Provide the (x, y) coordinate of the cell's center where the given text is located.  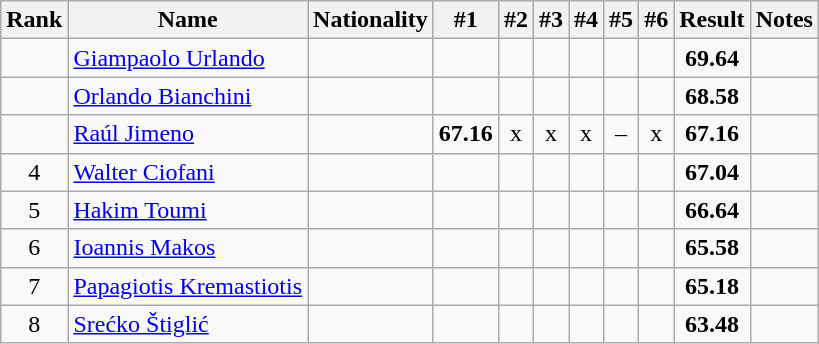
68.58 (712, 96)
Giampaolo Urlando (188, 58)
4 (34, 172)
#6 (656, 20)
65.18 (712, 286)
Result (712, 20)
Orlando Bianchini (188, 96)
8 (34, 324)
67.04 (712, 172)
Papagiotis Kremastiotis (188, 286)
#1 (466, 20)
63.48 (712, 324)
6 (34, 248)
#4 (586, 20)
7 (34, 286)
65.58 (712, 248)
#2 (516, 20)
– (622, 134)
#5 (622, 20)
Notes (784, 20)
Nationality (371, 20)
Raúl Jimeno (188, 134)
#3 (550, 20)
Hakim Toumi (188, 210)
Srećko Štiglić (188, 324)
5 (34, 210)
69.64 (712, 58)
66.64 (712, 210)
Rank (34, 20)
Ioannis Makos (188, 248)
Name (188, 20)
Walter Ciofani (188, 172)
